Scan for the cell matching the given text and deliver its (X, Y) coordinate at center. 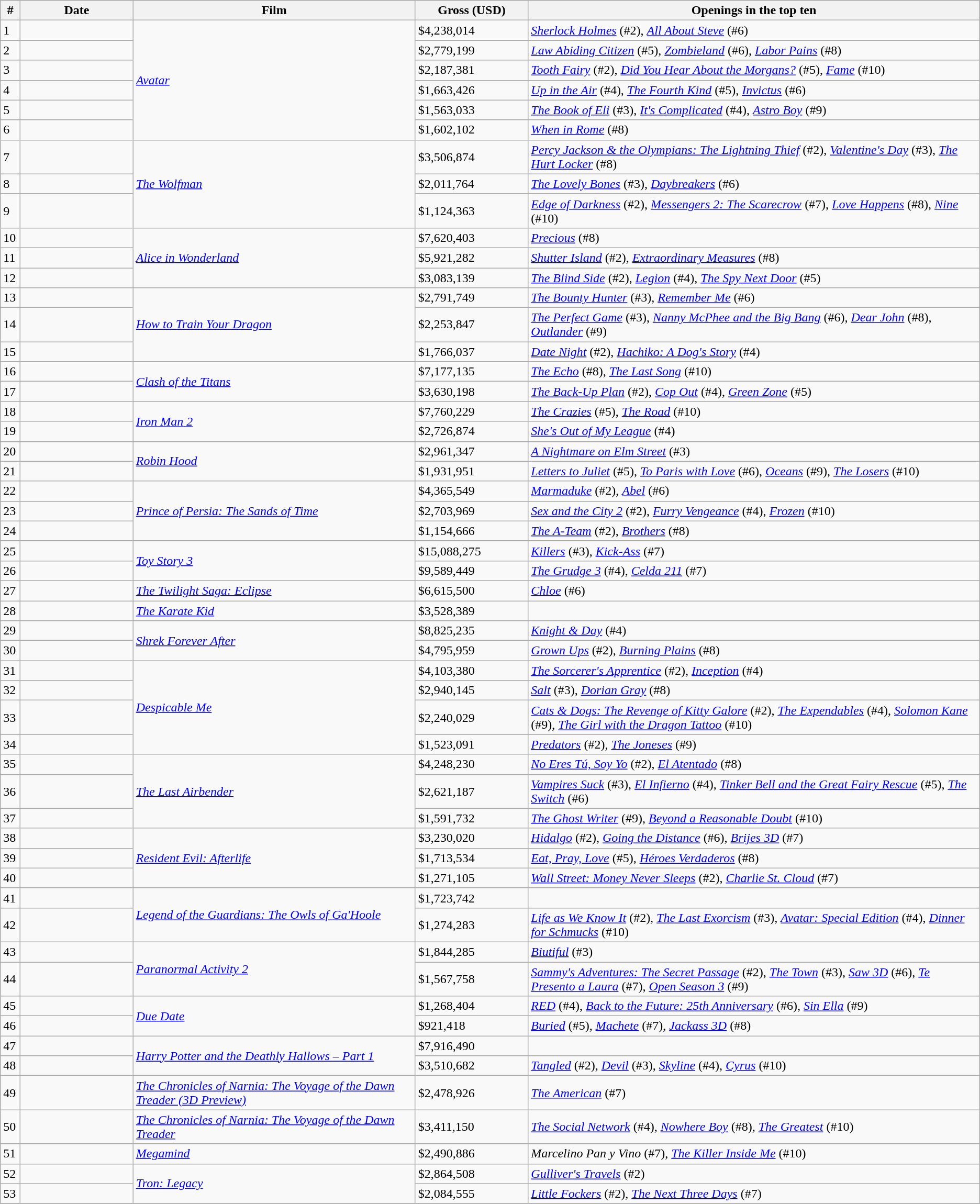
Vampires Suck (#3), El Infierno (#4), Tinker Bell and the Great Fairy Rescue (#5), The Switch (#6) (754, 791)
Wall Street: Money Never Sleeps (#2), Charlie St. Cloud (#7) (754, 878)
$1,931,951 (472, 471)
50 (10, 1127)
7 (10, 157)
The Crazies (#5), The Road (#10) (754, 411)
$4,103,380 (472, 671)
$1,271,105 (472, 878)
19 (10, 431)
Legend of the Guardians: The Owls of Ga'Hoole (274, 915)
3 (10, 70)
41 (10, 898)
The Karate Kid (274, 611)
How to Train Your Dragon (274, 325)
$3,506,874 (472, 157)
Megamind (274, 1154)
The Blind Side (#2), Legion (#4), The Spy Next Door (#5) (754, 278)
17 (10, 392)
$2,253,847 (472, 325)
1 (10, 30)
38 (10, 838)
Sherlock Holmes (#2), All About Steve (#6) (754, 30)
The Wolfman (274, 184)
33 (10, 717)
When in Rome (#8) (754, 130)
Biutiful (#3) (754, 952)
$2,703,969 (472, 511)
Alice in Wonderland (274, 258)
$3,528,389 (472, 611)
$9,589,449 (472, 571)
The Chronicles of Narnia: The Voyage of the Dawn Treader (274, 1127)
The Book of Eli (#3), It's Complicated (#4), Astro Boy (#9) (754, 110)
Shutter Island (#2), Extraordinary Measures (#8) (754, 258)
Law Abiding Citizen (#5), Zombieland (#6), Labor Pains (#8) (754, 50)
Tron: Legacy (274, 1184)
Robin Hood (274, 461)
Marcelino Pan y Vino (#7), The Killer Inside Me (#10) (754, 1154)
$3,630,198 (472, 392)
Gross (USD) (472, 10)
The Social Network (#4), Nowhere Boy (#8), The Greatest (#10) (754, 1127)
18 (10, 411)
35 (10, 764)
$4,248,230 (472, 764)
RED (#4), Back to the Future: 25th Anniversary (#6), Sin Ella (#9) (754, 1006)
49 (10, 1093)
The Lovely Bones (#3), Daybreakers (#6) (754, 184)
23 (10, 511)
Up in the Air (#4), The Fourth Kind (#5), Invictus (#6) (754, 90)
$1,844,285 (472, 952)
28 (10, 611)
The Sorcerer's Apprentice (#2), Inception (#4) (754, 671)
12 (10, 278)
Percy Jackson & the Olympians: The Lightning Thief (#2), Valentine's Day (#3), The Hurt Locker (#8) (754, 157)
34 (10, 744)
$6,615,500 (472, 590)
$7,620,403 (472, 238)
Life as We Know It (#2), The Last Exorcism (#3), Avatar: Special Edition (#4), Dinner for Schmucks (#10) (754, 924)
47 (10, 1046)
15 (10, 352)
Sammy's Adventures: The Secret Passage (#2), The Town (#3), Saw 3D (#6), Te Presento a Laura (#7), Open Season 3 (#9) (754, 979)
20 (10, 451)
$1,154,666 (472, 531)
10 (10, 238)
Edge of Darkness (#2), Messengers 2: The Scarecrow (#7), Love Happens (#8), Nine (#10) (754, 210)
46 (10, 1026)
Sex and the City 2 (#2), Furry Vengeance (#4), Frozen (#10) (754, 511)
30 (10, 651)
$2,478,926 (472, 1093)
$8,825,235 (472, 631)
$1,602,102 (472, 130)
25 (10, 551)
A Nightmare on Elm Street (#3) (754, 451)
The Back-Up Plan (#2), Cop Out (#4), Green Zone (#5) (754, 392)
Clash of the Titans (274, 382)
45 (10, 1006)
4 (10, 90)
Date Night (#2), Hachiko: A Dog's Story (#4) (754, 352)
Letters to Juliet (#5), To Paris with Love (#6), Oceans (#9), The Losers (#10) (754, 471)
48 (10, 1066)
$3,230,020 (472, 838)
26 (10, 571)
Marmaduke (#2), Abel (#6) (754, 491)
The Chronicles of Narnia: The Voyage of the Dawn Treader (3D Preview) (274, 1093)
Knight & Day (#4) (754, 631)
$1,713,534 (472, 858)
$1,274,283 (472, 924)
$3,411,150 (472, 1127)
The Perfect Game (#3), Nanny McPhee and the Big Bang (#6), Dear John (#8), Outlander (#9) (754, 325)
$1,567,758 (472, 979)
$4,238,014 (472, 30)
27 (10, 590)
She's Out of My League (#4) (754, 431)
No Eres Tú, Soy Yo (#2), El Atentado (#8) (754, 764)
53 (10, 1194)
$2,621,187 (472, 791)
$2,084,555 (472, 1194)
$3,083,139 (472, 278)
The American (#7) (754, 1093)
$2,791,749 (472, 298)
6 (10, 130)
Paranormal Activity 2 (274, 968)
$7,177,135 (472, 372)
Prince of Persia: The Sands of Time (274, 511)
$7,916,490 (472, 1046)
The Echo (#8), The Last Song (#10) (754, 372)
52 (10, 1174)
Tangled (#2), Devil (#3), Skyline (#4), Cyrus (#10) (754, 1066)
Iron Man 2 (274, 421)
$1,663,426 (472, 90)
$2,187,381 (472, 70)
$1,563,033 (472, 110)
Buried (#5), Machete (#7), Jackass 3D (#8) (754, 1026)
The Grudge 3 (#4), Celda 211 (#7) (754, 571)
Film (274, 10)
# (10, 10)
$2,940,145 (472, 690)
Avatar (274, 80)
Little Fockers (#2), The Next Three Days (#7) (754, 1194)
Gulliver's Travels (#2) (754, 1174)
Grown Ups (#2), Burning Plains (#8) (754, 651)
24 (10, 531)
$2,240,029 (472, 717)
13 (10, 298)
Resident Evil: Afterlife (274, 858)
$1,766,037 (472, 352)
Killers (#3), Kick-Ass (#7) (754, 551)
Due Date (274, 1016)
29 (10, 631)
31 (10, 671)
The Twilight Saga: Eclipse (274, 590)
Despicable Me (274, 708)
5 (10, 110)
$4,365,549 (472, 491)
$2,726,874 (472, 431)
37 (10, 818)
36 (10, 791)
$2,490,886 (472, 1154)
2 (10, 50)
9 (10, 210)
$7,760,229 (472, 411)
21 (10, 471)
$4,795,959 (472, 651)
40 (10, 878)
Cats & Dogs: The Revenge of Kitty Galore (#2), The Expendables (#4), Solomon Kane (#9), The Girl with the Dragon Tattoo (#10) (754, 717)
The Bounty Hunter (#3), Remember Me (#6) (754, 298)
$2,779,199 (472, 50)
$921,418 (472, 1026)
Tooth Fairy (#2), Did You Hear About the Morgans? (#5), Fame (#10) (754, 70)
43 (10, 952)
Hidalgo (#2), Going the Distance (#6), Brijes 3D (#7) (754, 838)
Toy Story 3 (274, 561)
16 (10, 372)
22 (10, 491)
42 (10, 924)
Harry Potter and the Deathly Hallows – Part 1 (274, 1056)
$2,961,347 (472, 451)
Salt (#3), Dorian Gray (#8) (754, 690)
8 (10, 184)
$1,268,404 (472, 1006)
Date (77, 10)
The Last Airbender (274, 791)
Openings in the top ten (754, 10)
The Ghost Writer (#9), Beyond a Reasonable Doubt (#10) (754, 818)
$5,921,282 (472, 258)
Precious (#8) (754, 238)
$1,124,363 (472, 210)
44 (10, 979)
14 (10, 325)
Eat, Pray, Love (#5), Héroes Verdaderos (#8) (754, 858)
Shrek Forever After (274, 641)
$1,523,091 (472, 744)
32 (10, 690)
11 (10, 258)
Chloe (#6) (754, 590)
Predators (#2), The Joneses (#9) (754, 744)
$3,510,682 (472, 1066)
39 (10, 858)
$2,864,508 (472, 1174)
51 (10, 1154)
$2,011,764 (472, 184)
$1,723,742 (472, 898)
The A-Team (#2), Brothers (#8) (754, 531)
$15,088,275 (472, 551)
$1,591,732 (472, 818)
